Find where the given text appears and provide that cell's center as (x, y) coordinate. 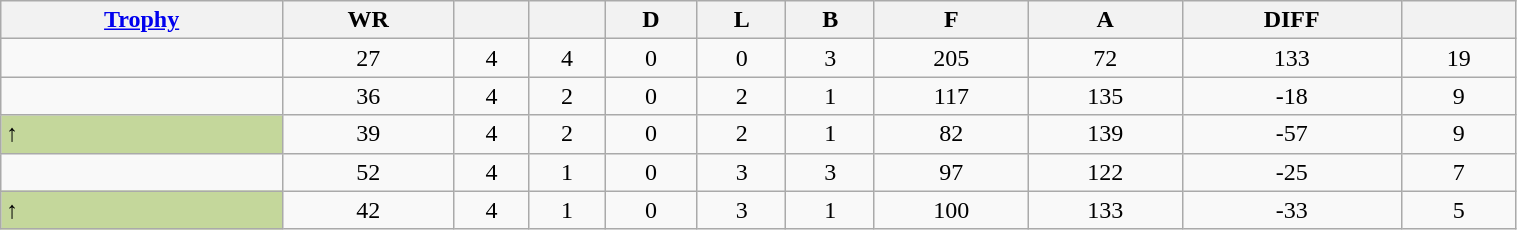
36 (368, 96)
WR (368, 20)
Trophy (142, 20)
D (652, 20)
117 (951, 96)
-18 (1292, 96)
5 (1458, 210)
-25 (1292, 172)
F (951, 20)
52 (368, 172)
DIFF (1292, 20)
B (830, 20)
205 (951, 58)
97 (951, 172)
42 (368, 210)
-33 (1292, 210)
27 (368, 58)
82 (951, 134)
A (1105, 20)
7 (1458, 172)
72 (1105, 58)
100 (951, 210)
19 (1458, 58)
139 (1105, 134)
135 (1105, 96)
L (741, 20)
39 (368, 134)
-57 (1292, 134)
122 (1105, 172)
